Capture the cell that displays the provided text and extract its [x, y] central coordinate. 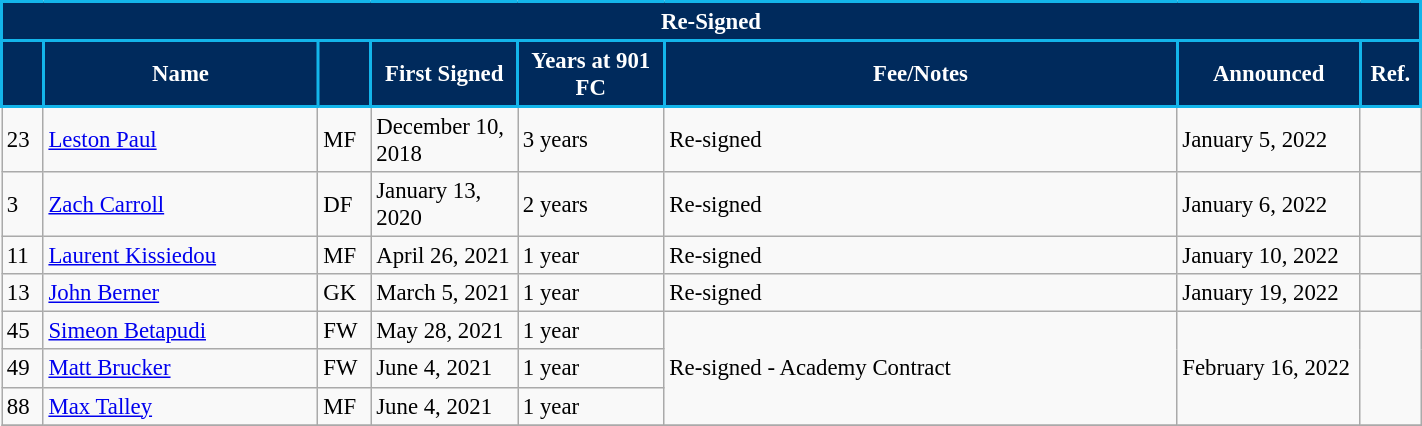
Laurent Kissiedou [180, 256]
Re-signed - Academy Contract [920, 368]
2 years [592, 204]
88 [23, 406]
January 5, 2022 [1268, 140]
3 [23, 204]
Announced [1268, 74]
49 [23, 369]
Name [180, 74]
GK [344, 293]
May 28, 2021 [444, 331]
January 6, 2022 [1268, 204]
Fee/Notes [920, 74]
Re-Signed [712, 22]
January 10, 2022 [1268, 256]
December 10, 2018 [444, 140]
Years at 901 FC [592, 74]
13 [23, 293]
3 years [592, 140]
January 19, 2022 [1268, 293]
February 16, 2022 [1268, 368]
First Signed [444, 74]
23 [23, 140]
Simeon Betapudi [180, 331]
Ref. [1390, 74]
Zach Carroll [180, 204]
11 [23, 256]
January 13, 2020 [444, 204]
Leston Paul [180, 140]
Max Talley [180, 406]
March 5, 2021 [444, 293]
John Berner [180, 293]
Matt Brucker [180, 369]
DF [344, 204]
April 26, 2021 [444, 256]
45 [23, 331]
